Output the [x, y] coordinate of the center of the cell containing the given text.  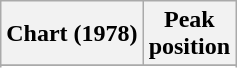
Peakposition [189, 34]
Chart (1978) [72, 34]
